Locate the cell with the specified text and output its (x, y) center coordinate. 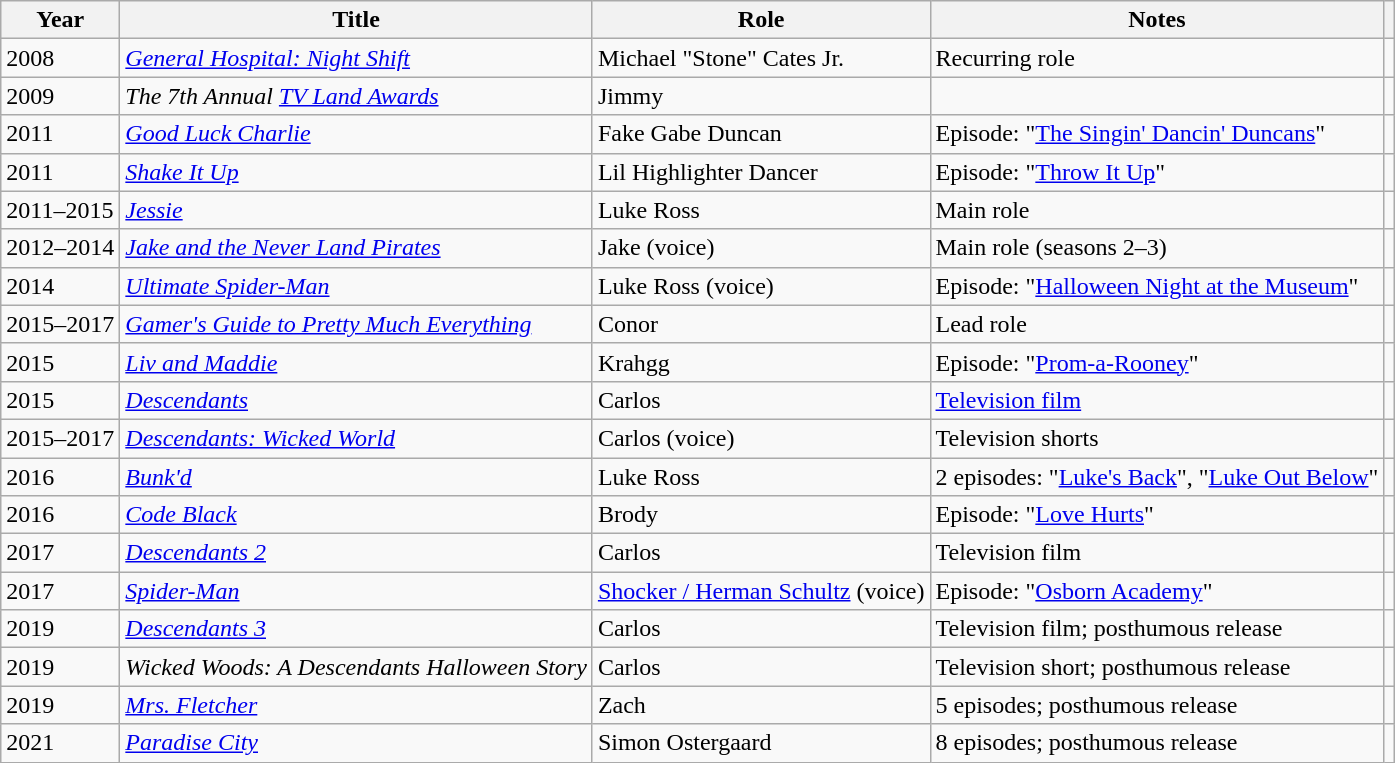
Main role (seasons 2–3) (1157, 248)
2009 (60, 96)
Descendants 2 (356, 553)
2012–2014 (60, 248)
Fake Gabe Duncan (761, 134)
Television film; posthumous release (1157, 629)
Brody (761, 515)
Michael "Stone" Cates Jr. (761, 58)
Title (356, 20)
Role (761, 20)
Year (60, 20)
Descendants (356, 400)
Shocker / Herman Schultz (voice) (761, 591)
Television shorts (1157, 438)
Wicked Woods: A Descendants Halloween Story (356, 667)
2008 (60, 58)
Jake and the Never Land Pirates (356, 248)
Recurring role (1157, 58)
General Hospital: Night Shift (356, 58)
Conor (761, 324)
Television short; posthumous release (1157, 667)
Episode: "Halloween Night at the Museum" (1157, 286)
Mrs. Fletcher (356, 705)
Lil Highlighter Dancer (761, 172)
Jake (voice) (761, 248)
Spider-Man (356, 591)
Descendants: Wicked World (356, 438)
Bunk'd (356, 477)
Gamer's Guide to Pretty Much Everything (356, 324)
2014 (60, 286)
The 7th Annual TV Land Awards (356, 96)
Shake It Up (356, 172)
Liv and Maddie (356, 362)
2021 (60, 743)
Episode: "Prom-a-Rooney" (1157, 362)
Descendants 3 (356, 629)
Simon Ostergaard (761, 743)
Ultimate Spider-Man (356, 286)
Zach (761, 705)
Carlos (voice) (761, 438)
Main role (1157, 210)
5 episodes; posthumous release (1157, 705)
Episode: "The Singin' Dancin' Duncans" (1157, 134)
Good Luck Charlie (356, 134)
Jessie (356, 210)
8 episodes; posthumous release (1157, 743)
Notes (1157, 20)
Luke Ross (voice) (761, 286)
Episode: "Love Hurts" (1157, 515)
Code Black (356, 515)
Lead role (1157, 324)
Jimmy (761, 96)
2011–2015 (60, 210)
Episode: "Throw It Up" (1157, 172)
Paradise City (356, 743)
2 episodes: "Luke's Back", "Luke Out Below" (1157, 477)
Episode: "Osborn Academy" (1157, 591)
Krahgg (761, 362)
